Determine the (x, y) coordinate at the center of the cell enclosing the given text.  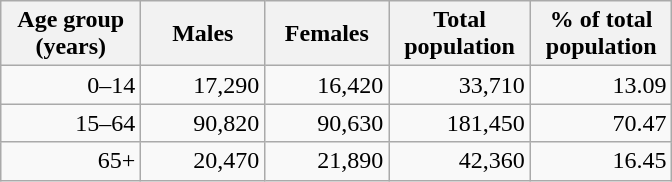
20,470 (203, 161)
0–14 (71, 85)
17,290 (203, 85)
33,710 (460, 85)
42,360 (460, 161)
70.47 (601, 123)
90,630 (327, 123)
13.09 (601, 85)
181,450 (460, 123)
Females (327, 34)
Totalpopulation (460, 34)
15–64 (71, 123)
16,420 (327, 85)
16.45 (601, 161)
Age group (years) (71, 34)
21,890 (327, 161)
Males (203, 34)
65+ (71, 161)
% of totalpopulation (601, 34)
90,820 (203, 123)
